Return (X, Y) of the center of cell containing provided text 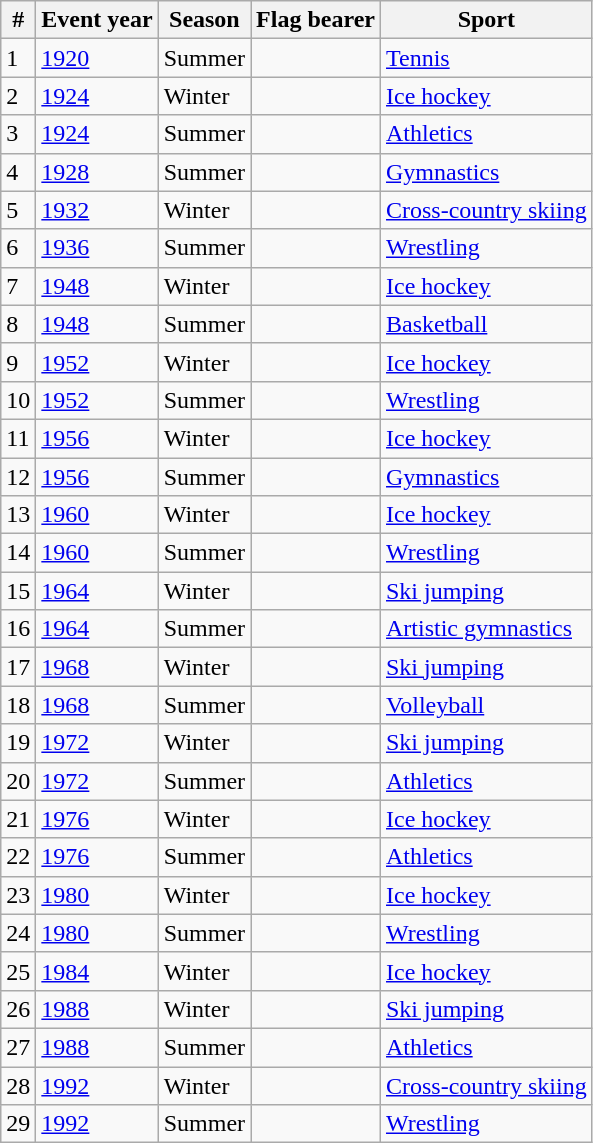
25 (18, 971)
4 (18, 172)
2 (18, 96)
1932 (97, 210)
6 (18, 248)
22 (18, 857)
14 (18, 553)
17 (18, 667)
Basketball (486, 324)
# (18, 20)
29 (18, 1124)
26 (18, 1009)
5 (18, 210)
Season (204, 20)
20 (18, 781)
18 (18, 705)
Event year (97, 20)
12 (18, 477)
1 (18, 58)
16 (18, 629)
15 (18, 591)
Tennis (486, 58)
9 (18, 362)
1920 (97, 58)
Sport (486, 20)
23 (18, 895)
1936 (97, 248)
7 (18, 286)
Flag bearer (316, 20)
27 (18, 1047)
1928 (97, 172)
24 (18, 933)
Artistic gymnastics (486, 629)
13 (18, 515)
11 (18, 438)
8 (18, 324)
28 (18, 1085)
3 (18, 134)
1984 (97, 971)
19 (18, 743)
Volleyball (486, 705)
21 (18, 819)
10 (18, 400)
